Determine the [X, Y] coordinate at the center of the cell enclosing the given text.  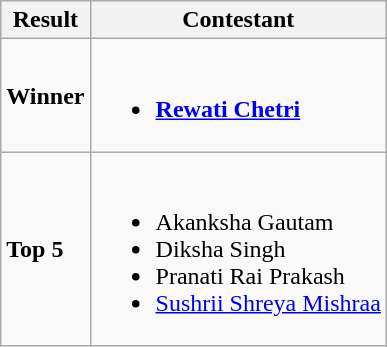
Top 5 [46, 249]
Result [46, 20]
Contestant [238, 20]
Akanksha GautamDiksha SinghPranati Rai PrakashSushrii Shreya Mishraa [238, 249]
Winner [46, 96]
Rewati Chetri [238, 96]
